Search for the cell housing the specified text and yield its (x, y) center coordinate. 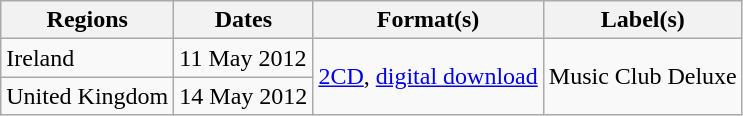
Regions (88, 20)
Dates (244, 20)
Ireland (88, 58)
2CD, digital download (428, 77)
14 May 2012 (244, 96)
Music Club Deluxe (642, 77)
Format(s) (428, 20)
Label(s) (642, 20)
United Kingdom (88, 96)
11 May 2012 (244, 58)
